Find where the given text appears and provide that cell's center as (X, Y) coordinate. 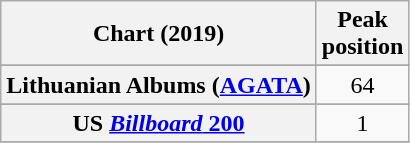
US Billboard 200 (159, 123)
64 (362, 85)
Chart (2019) (159, 34)
Peak position (362, 34)
Lithuanian Albums (AGATA) (159, 85)
1 (362, 123)
